Determine the (X, Y) coordinate at the center of the cell enclosing the given text.  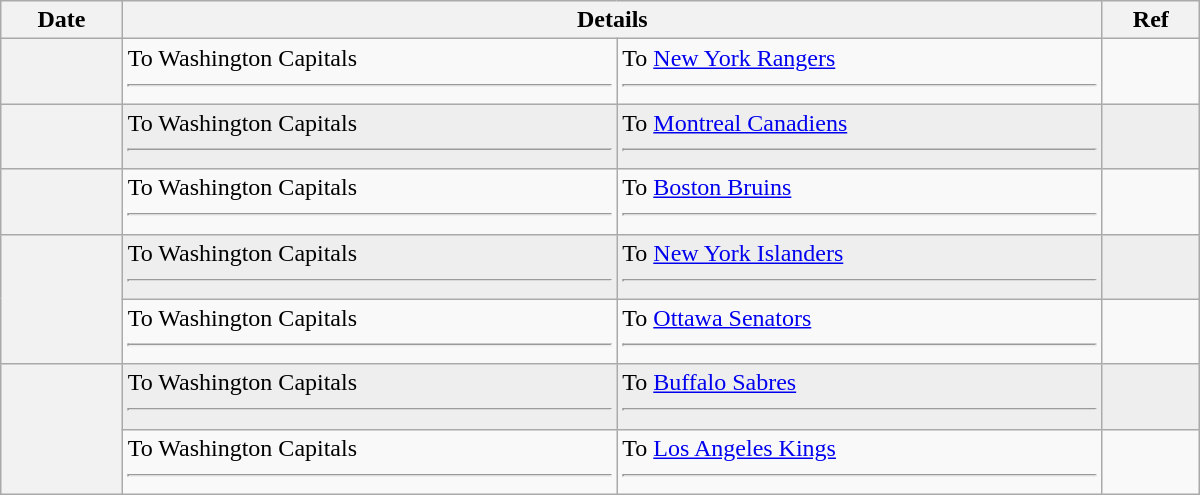
To New York Islanders (860, 266)
To New York Rangers (860, 72)
To Los Angeles Kings (860, 462)
To Montreal Canadiens (860, 136)
To Buffalo Sabres (860, 396)
To Ottawa Senators (860, 332)
Details (612, 20)
Ref (1150, 20)
Date (62, 20)
To Boston Bruins (860, 202)
